Detect which cell encompasses the target text, then output its (x, y) center coordinate. 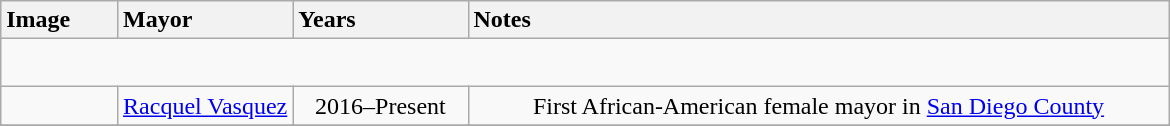
First African-American female mayor in San Diego County (818, 106)
Mayor (206, 20)
2016–Present (380, 106)
Notes (818, 20)
Image (60, 20)
Racquel Vasquez (206, 106)
Years (380, 20)
